Provide the (X, Y) coordinate of the cell's center where the given text is located.  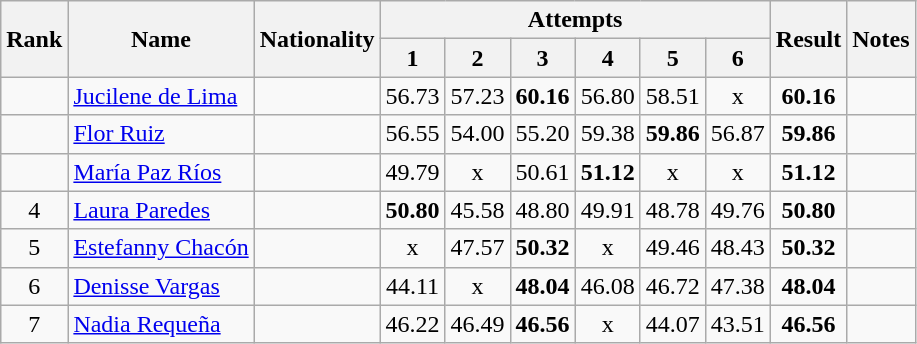
56.55 (412, 134)
57.23 (478, 96)
Attempts (575, 20)
43.51 (738, 324)
Name (161, 39)
55.20 (542, 134)
48.43 (738, 248)
49.91 (608, 210)
44.11 (412, 286)
49.76 (738, 210)
50.61 (542, 172)
56.80 (608, 96)
2 (478, 58)
María Paz Ríos (161, 172)
7 (34, 324)
47.38 (738, 286)
Laura Paredes (161, 210)
49.79 (412, 172)
46.22 (412, 324)
47.57 (478, 248)
49.46 (672, 248)
Result (808, 39)
59.38 (608, 134)
46.49 (478, 324)
Jucilene de Lima (161, 96)
48.78 (672, 210)
Rank (34, 39)
Denisse Vargas (161, 286)
Nationality (317, 39)
Notes (881, 39)
Nadia Requeña (161, 324)
3 (542, 58)
45.58 (478, 210)
1 (412, 58)
Estefanny Chacón (161, 248)
56.87 (738, 134)
56.73 (412, 96)
48.80 (542, 210)
Flor Ruiz (161, 134)
58.51 (672, 96)
44.07 (672, 324)
46.72 (672, 286)
54.00 (478, 134)
46.08 (608, 286)
